From the cell containing the given text, extract its center point as (x, y) coordinate. 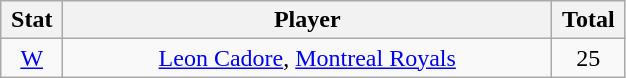
25 (588, 58)
Total (588, 20)
W (32, 58)
Player (308, 20)
Leon Cadore, Montreal Royals (308, 58)
Stat (32, 20)
